Output the (X, Y) coordinate of the center of the cell containing the given text.  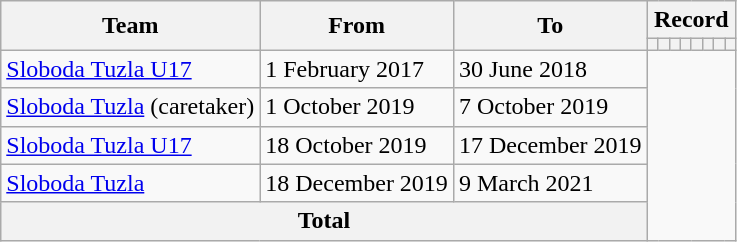
1 October 2019 (357, 107)
30 June 2018 (550, 69)
Team (130, 26)
Total (324, 221)
17 December 2019 (550, 145)
To (550, 26)
From (357, 26)
7 October 2019 (550, 107)
Record (691, 20)
18 December 2019 (357, 183)
Sloboda Tuzla (130, 183)
1 February 2017 (357, 69)
9 March 2021 (550, 183)
18 October 2019 (357, 145)
Sloboda Tuzla (caretaker) (130, 107)
